Locate the cell with the specified text and output its [x, y] center coordinate. 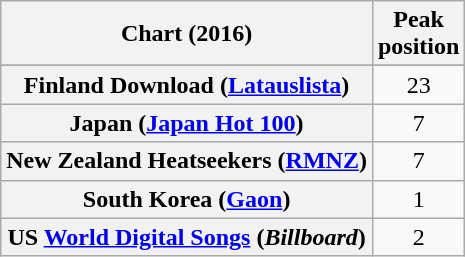
2 [418, 237]
Finland Download (Latauslista) [187, 85]
US World Digital Songs (Billboard) [187, 237]
23 [418, 85]
Peakposition [418, 34]
1 [418, 199]
Japan (Japan Hot 100) [187, 123]
South Korea (Gaon) [187, 199]
Chart (2016) [187, 34]
New Zealand Heatseekers (RMNZ) [187, 161]
